Extract the [x, y] coordinate from the center of the cell holding the provided text.  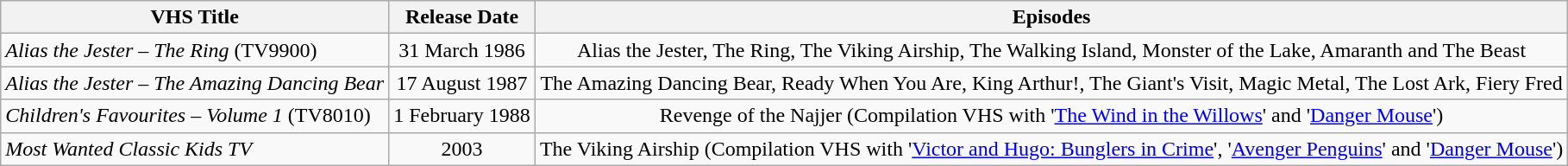
31 March 1986 [462, 50]
Episodes [1051, 17]
Most Wanted Classic Kids TV [195, 149]
Release Date [462, 17]
Children's Favourites – Volume 1 (TV8010) [195, 116]
Revenge of the Najjer (Compilation VHS with 'The Wind in the Willows' and 'Danger Mouse') [1051, 116]
1 February 1988 [462, 116]
2003 [462, 149]
VHS Title [195, 17]
Alias the Jester, The Ring, The Viking Airship, The Walking Island, Monster of the Lake, Amaranth and The Beast [1051, 50]
Alias the Jester – The Ring (TV9900) [195, 50]
The Viking Airship (Compilation VHS with 'Victor and Hugo: Bunglers in Crime', 'Avenger Penguins' and 'Danger Mouse') [1051, 149]
17 August 1987 [462, 83]
Alias the Jester – The Amazing Dancing Bear [195, 83]
The Amazing Dancing Bear, Ready When You Are, King Arthur!, The Giant's Visit, Magic Metal, The Lost Ark, Fiery Fred [1051, 83]
